Locate the cell with the specified text and output its (x, y) center coordinate. 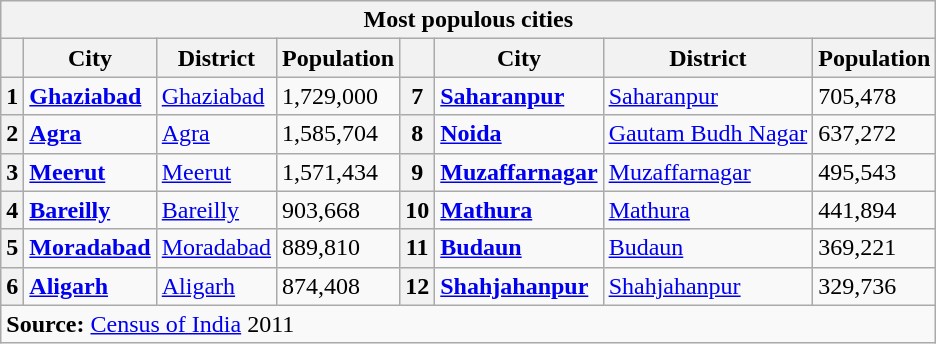
903,668 (338, 210)
705,478 (874, 96)
Noida (519, 134)
1,571,434 (338, 172)
12 (418, 286)
874,408 (338, 286)
10 (418, 210)
11 (418, 248)
495,543 (874, 172)
Gautam Budh Nagar (708, 134)
441,894 (874, 210)
329,736 (874, 286)
7 (418, 96)
5 (12, 248)
2 (12, 134)
Source: Census of India 2011 (468, 324)
3 (12, 172)
1 (12, 96)
8 (418, 134)
6 (12, 286)
369,221 (874, 248)
1,585,704 (338, 134)
1,729,000 (338, 96)
Most populous cities (468, 20)
637,272 (874, 134)
4 (12, 210)
889,810 (338, 248)
9 (418, 172)
